Provide the [x, y] coordinate of the cell's center where the given text is located.  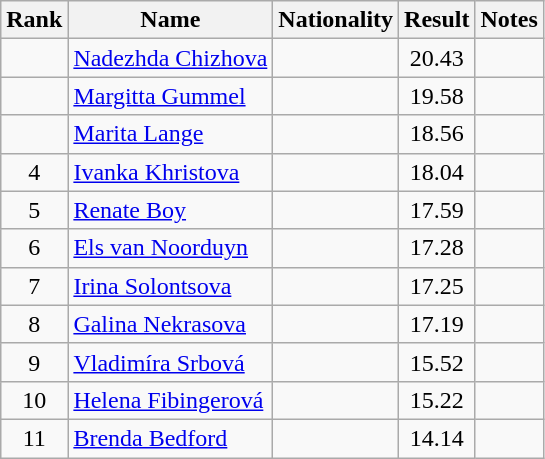
9 [34, 362]
4 [34, 172]
Margitta Gummel [170, 96]
Nadezhda Chizhova [170, 58]
7 [34, 286]
Notes [509, 20]
18.56 [437, 134]
Ivanka Khristova [170, 172]
Name [170, 20]
19.58 [437, 96]
17.28 [437, 248]
15.22 [437, 400]
Galina Nekrasova [170, 324]
15.52 [437, 362]
Irina Solontsova [170, 286]
Result [437, 20]
17.19 [437, 324]
Rank [34, 20]
Nationality [336, 20]
5 [34, 210]
17.59 [437, 210]
Marita Lange [170, 134]
10 [34, 400]
Helena Fibingerová [170, 400]
18.04 [437, 172]
8 [34, 324]
Vladimíra Srbová [170, 362]
20.43 [437, 58]
14.14 [437, 438]
17.25 [437, 286]
11 [34, 438]
Renate Boy [170, 210]
Brenda Bedford [170, 438]
Els van Noorduyn [170, 248]
6 [34, 248]
